Scan for the cell matching the given text and deliver its (X, Y) coordinate at center. 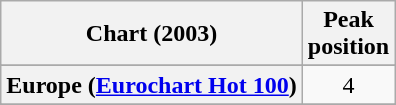
4 (348, 85)
Peakposition (348, 34)
Europe (Eurochart Hot 100) (152, 85)
Chart (2003) (152, 34)
